Pinpoint the cell where the given text exists, returning its (X, Y) midpoint coordinate. 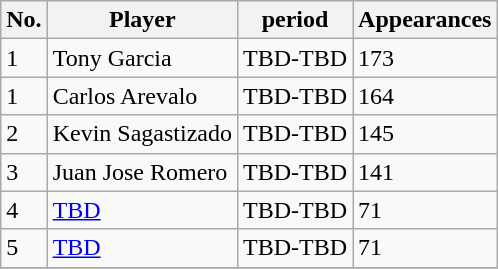
Juan Jose Romero (142, 172)
141 (425, 172)
Kevin Sagastizado (142, 134)
164 (425, 96)
173 (425, 58)
Appearances (425, 20)
3 (24, 172)
period (296, 20)
No. (24, 20)
Carlos Arevalo (142, 96)
Player (142, 20)
145 (425, 134)
2 (24, 134)
5 (24, 248)
Tony Garcia (142, 58)
4 (24, 210)
